Extract the (X, Y) coordinate from the center of the cell holding the provided text.  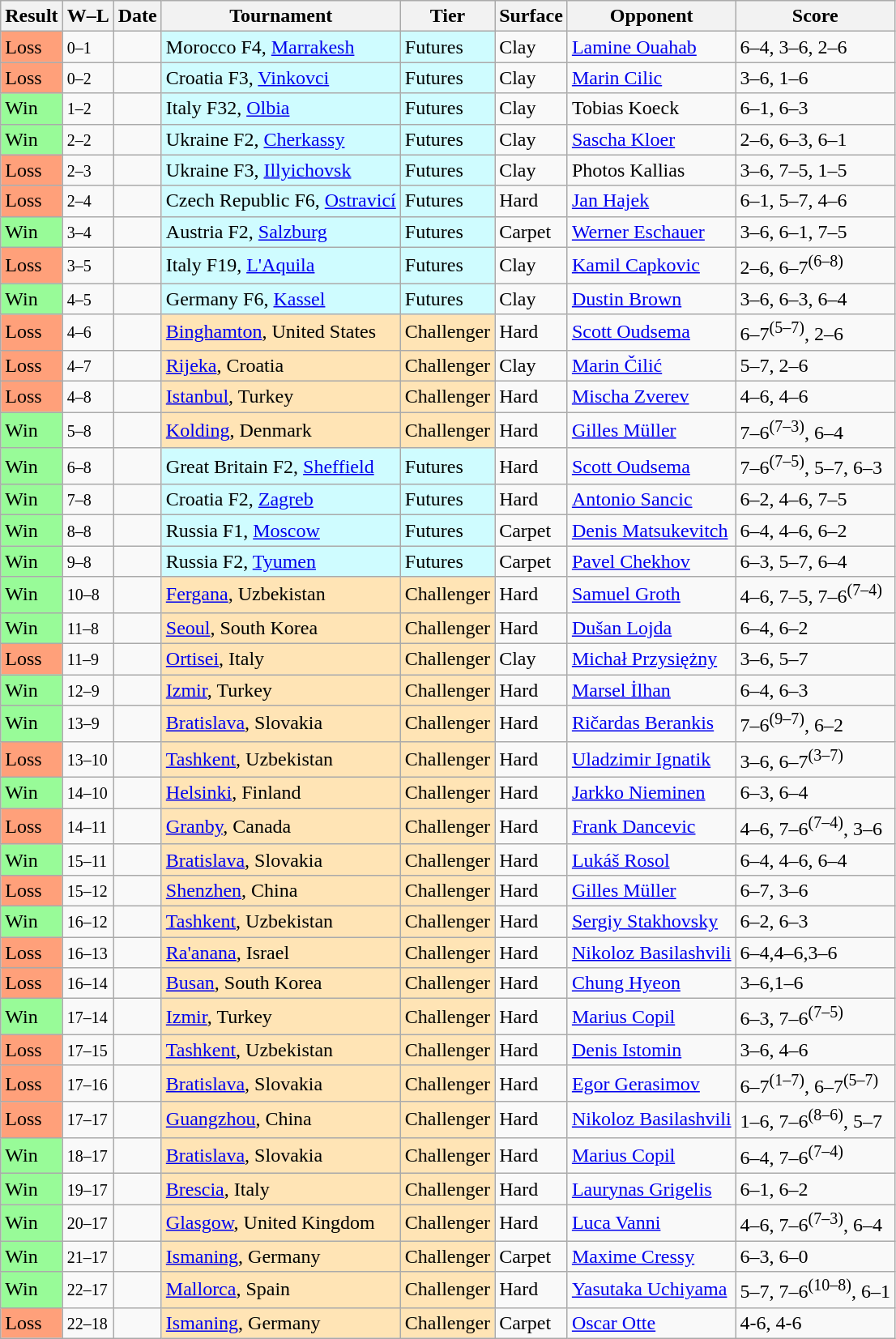
Granby, Canada (280, 826)
2–3 (87, 170)
Werner Eschauer (651, 232)
Uladzimir Ignatik (651, 760)
1–2 (87, 109)
6–3, 5–7, 6–4 (815, 561)
16–13 (87, 952)
Marsel İlhan (651, 690)
20–17 (87, 1223)
Score (815, 16)
3–6, 6–1, 7–5 (815, 232)
8–8 (87, 531)
5–8 (87, 431)
Lamine Ouahab (651, 47)
7–6(7–5), 5–7, 6–3 (815, 467)
Michał Przysiężny (651, 659)
Seoul, South Korea (280, 628)
2–2 (87, 139)
15–11 (87, 859)
13–9 (87, 724)
Dušan Lojda (651, 628)
Austria F2, Salzburg (280, 232)
Istanbul, Turkey (280, 396)
7–6(9–7), 6–2 (815, 724)
Croatia F3, Vinkovci (280, 78)
Samuel Groth (651, 595)
Ukraine F2, Cherkassy (280, 139)
Czech Republic F6, Ostravicí (280, 201)
3–6, 6–3, 6–4 (815, 299)
15–12 (87, 890)
2–4 (87, 201)
Jan Hajek (651, 201)
22–18 (87, 1323)
Glasgow, United Kingdom (280, 1223)
Tier (447, 16)
0–1 (87, 47)
6–3, 7–6(7–5) (815, 1017)
6–4,4–6,3–6 (815, 952)
19–17 (87, 1189)
Shenzhen, China (280, 890)
22–17 (87, 1290)
3–6, 5–7 (815, 659)
Kamil Capkovic (651, 266)
6–1, 6–3 (815, 109)
Tobias Koeck (651, 109)
6–2, 6–3 (815, 921)
Marin Cilic (651, 78)
2–6, 6–7(6–8) (815, 266)
4–7 (87, 365)
4–6, 4–6 (815, 396)
Binghamton, United States (280, 332)
Morocco F4, Marrakesh (280, 47)
Lukáš Rosol (651, 859)
6–4, 4–6, 6–4 (815, 859)
13–10 (87, 760)
4–6, 7–6(7–3), 6–4 (815, 1223)
Busan, South Korea (280, 983)
4–6, 7–6(7–4), 3–6 (815, 826)
Result (32, 16)
Chung Hyeon (651, 983)
11–8 (87, 628)
6–3, 6–0 (815, 1256)
Antonio Sancic (651, 500)
Ričardas Berankis (651, 724)
4–5 (87, 299)
14–10 (87, 793)
Italy F19, L'Aquila (280, 266)
Italy F32, Olbia (280, 109)
Marin Čilić (651, 365)
Luca Vanni (651, 1223)
Maxime Cressy (651, 1256)
Sergiy Stakhovsky (651, 921)
Ukraine F3, Illyichovsk (280, 170)
Date (138, 16)
0–2 (87, 78)
1–6, 7–6(8–6), 5–7 (815, 1119)
3–6, 7–5, 1–5 (815, 170)
17–17 (87, 1119)
3–5 (87, 266)
Sascha Kloer (651, 139)
Dustin Brown (651, 299)
Croatia F2, Zagreb (280, 500)
4–8 (87, 396)
6–4, 7–6(7–4) (815, 1155)
4–6, 7–5, 7–6(7–4) (815, 595)
17–16 (87, 1084)
Jarkko Nieminen (651, 793)
3–6,1–6 (815, 983)
17–14 (87, 1017)
6–3, 6–4 (815, 793)
Helsinki, Finland (280, 793)
Denis Matsukevitch (651, 531)
Egor Gerasimov (651, 1084)
5–7, 7–6(10–8), 6–1 (815, 1290)
Great Britain F2, Sheffield (280, 467)
6–4, 6–2 (815, 628)
16–14 (87, 983)
Oscar Otte (651, 1323)
Guangzhou, China (280, 1119)
6–1, 5–7, 4–6 (815, 201)
3–6, 1–6 (815, 78)
4-6, 4-6 (815, 1323)
7–8 (87, 500)
6–4, 4–6, 6–2 (815, 531)
6–7(5–7), 2–6 (815, 332)
5–7, 2–6 (815, 365)
W–L (87, 16)
Germany F6, Kassel (280, 299)
Rijeka, Croatia (280, 365)
Russia F1, Moscow (280, 531)
Photos Kallias (651, 170)
3–6, 6–7(3–7) (815, 760)
6–7, 3–6 (815, 890)
Kolding, Denmark (280, 431)
2–6, 6–3, 6–1 (815, 139)
Tournament (280, 16)
6–7(1–7), 6–7(5–7) (815, 1084)
11–9 (87, 659)
6–8 (87, 467)
Yasutaka Uchiyama (651, 1290)
Denis Istomin (651, 1050)
Surface (531, 16)
Opponent (651, 16)
6–1, 6–2 (815, 1189)
4–6 (87, 332)
16–12 (87, 921)
Laurynas Grigelis (651, 1189)
21–17 (87, 1256)
Frank Dancevic (651, 826)
Ra'anana, Israel (280, 952)
6–4, 3–6, 2–6 (815, 47)
18–17 (87, 1155)
7–6(7–3), 6–4 (815, 431)
3–6, 4–6 (815, 1050)
17–15 (87, 1050)
6–4, 6–3 (815, 690)
Pavel Chekhov (651, 561)
Russia F2, Tyumen (280, 561)
Fergana, Uzbekistan (280, 595)
9–8 (87, 561)
Mallorca, Spain (280, 1290)
Brescia, Italy (280, 1189)
12–9 (87, 690)
14–11 (87, 826)
3–4 (87, 232)
6–2, 4–6, 7–5 (815, 500)
Mischa Zverev (651, 396)
10–8 (87, 595)
Ortisei, Italy (280, 659)
